Scan for the cell matching the given text and deliver its (x, y) coordinate at center. 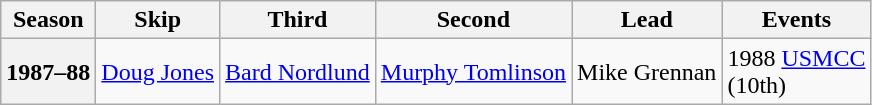
Events (796, 20)
Bard Nordlund (298, 72)
Mike Grennan (647, 72)
Second (473, 20)
Season (48, 20)
1988 USMCC (10th) (796, 72)
Murphy Tomlinson (473, 72)
1987–88 (48, 72)
Doug Jones (158, 72)
Lead (647, 20)
Third (298, 20)
Skip (158, 20)
